Capture the cell that displays the provided text and extract its [x, y] central coordinate. 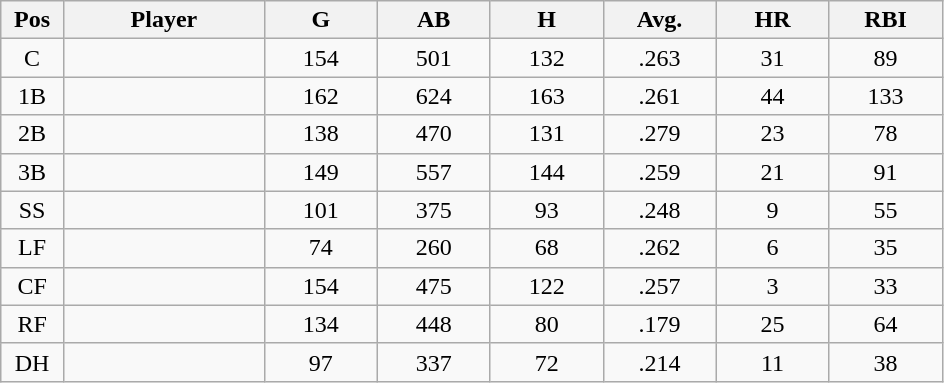
448 [434, 324]
74 [320, 248]
557 [434, 172]
624 [434, 96]
134 [320, 324]
CF [32, 286]
122 [546, 286]
144 [546, 172]
AB [434, 20]
.214 [660, 362]
2B [32, 134]
337 [434, 362]
H [546, 20]
475 [434, 286]
.179 [660, 324]
89 [886, 58]
SS [32, 210]
25 [772, 324]
131 [546, 134]
35 [886, 248]
LF [32, 248]
162 [320, 96]
501 [434, 58]
470 [434, 134]
Avg. [660, 20]
RF [32, 324]
.261 [660, 96]
68 [546, 248]
HR [772, 20]
31 [772, 58]
G [320, 20]
55 [886, 210]
.263 [660, 58]
133 [886, 96]
.262 [660, 248]
138 [320, 134]
Pos [32, 20]
DH [32, 362]
132 [546, 58]
91 [886, 172]
23 [772, 134]
RBI [886, 20]
.248 [660, 210]
C [32, 58]
11 [772, 362]
3B [32, 172]
97 [320, 362]
375 [434, 210]
.259 [660, 172]
Player [164, 20]
1B [32, 96]
.257 [660, 286]
93 [546, 210]
72 [546, 362]
33 [886, 286]
80 [546, 324]
38 [886, 362]
64 [886, 324]
44 [772, 96]
78 [886, 134]
101 [320, 210]
9 [772, 210]
6 [772, 248]
163 [546, 96]
260 [434, 248]
21 [772, 172]
149 [320, 172]
.279 [660, 134]
3 [772, 286]
